Find where the given text appears and provide that cell's center as (X, Y) coordinate. 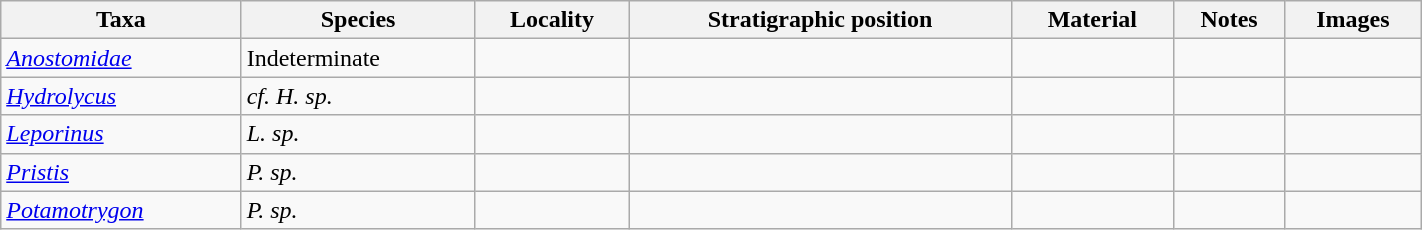
Taxa (121, 20)
Notes (1230, 20)
L. sp. (358, 134)
Hydrolycus (121, 96)
cf. H. sp. (358, 96)
Images (1352, 20)
Potamotrygon (121, 210)
Stratigraphic position (820, 20)
Leporinus (121, 134)
Species (358, 20)
Anostomidae (121, 58)
Material (1092, 20)
Locality (552, 20)
Indeterminate (358, 58)
Pristis (121, 172)
